For the text-containing cell, return its midpoint in (X, Y) coordinate format. 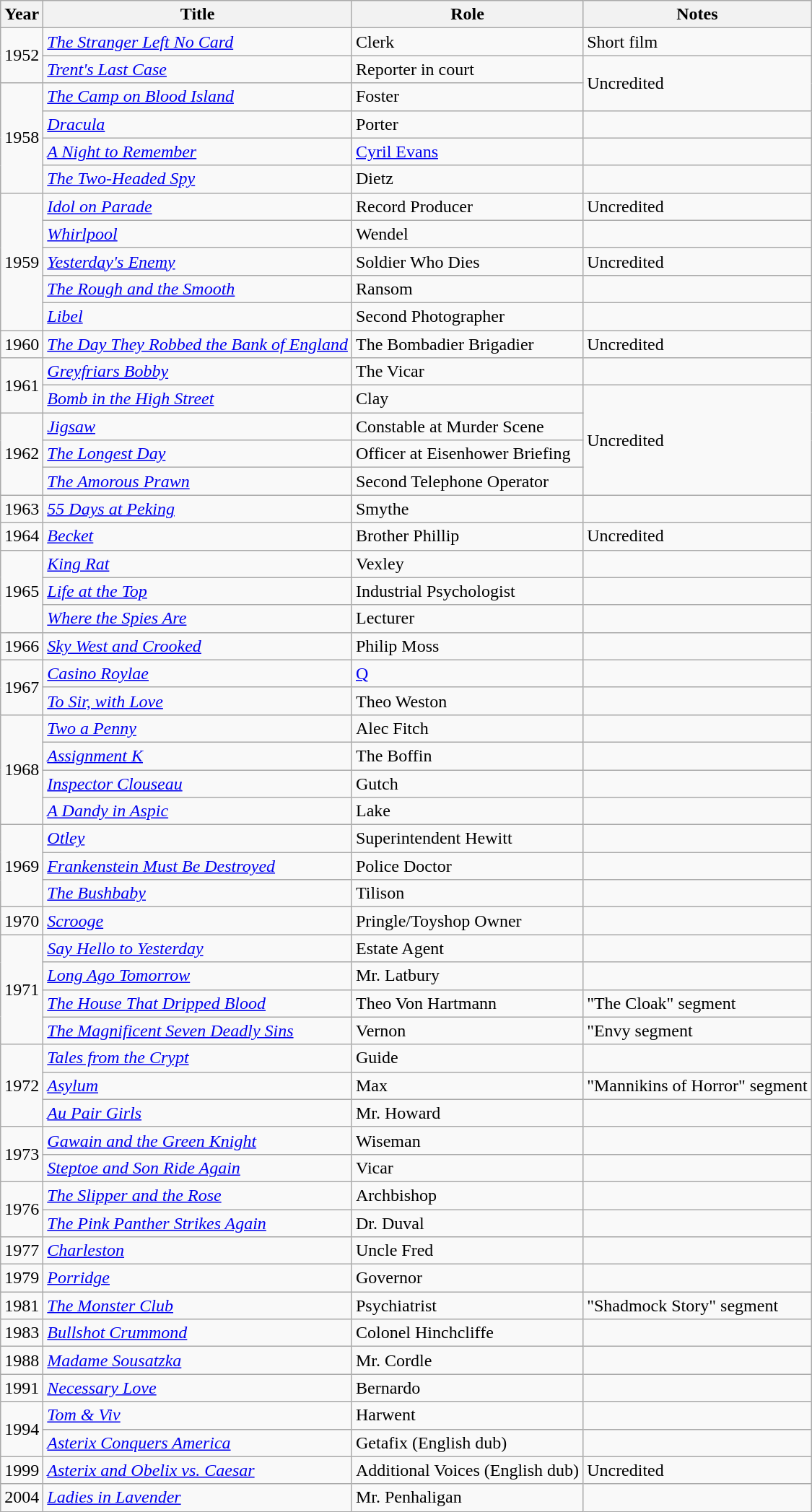
1958 (22, 138)
The Stranger Left No Card (198, 42)
Theo Weston (467, 701)
Mr. Latbury (467, 976)
Scrooge (198, 921)
Soldier Who Dies (467, 261)
Gutch (467, 783)
2004 (22, 1498)
Clay (467, 399)
Guide (467, 1058)
Short film (697, 42)
1972 (22, 1085)
Q (467, 673)
Bullshot Crummond (198, 1333)
1968 (22, 769)
55 Days at Peking (198, 509)
The Amorous Prawn (198, 481)
Archbishop (467, 1195)
Clerk (467, 42)
1959 (22, 261)
Libel (198, 316)
"The Cloak" segment (697, 1003)
Mr. Howard (467, 1113)
Steptoe and Son Ride Again (198, 1168)
Long Ago Tomorrow (198, 976)
Where the Spies Are (198, 619)
1983 (22, 1333)
Madame Sousatzka (198, 1360)
Second Photographer (467, 316)
Tilison (467, 893)
Wendel (467, 234)
Philip Moss (467, 646)
1965 (22, 591)
The Magnificent Seven Deadly Sins (198, 1031)
The House That Dripped Blood (198, 1003)
Frankenstein Must Be Destroyed (198, 866)
Constable at Murder Scene (467, 427)
Vicar (467, 1168)
1969 (22, 866)
1967 (22, 687)
1962 (22, 454)
Casino Roylae (198, 673)
Vernon (467, 1031)
"Mannikins of Horror" segment (697, 1085)
Bomb in the High Street (198, 399)
Jigsaw (198, 427)
1961 (22, 385)
1988 (22, 1360)
Officer at Eisenhower Briefing (467, 454)
1963 (22, 509)
1981 (22, 1306)
Mr. Cordle (467, 1360)
Idol on Parade (198, 206)
Two a Penny (198, 728)
Charleston (198, 1251)
1999 (22, 1470)
King Rat (198, 564)
1973 (22, 1154)
The Two-Headed Spy (198, 179)
Gawain and the Green Knight (198, 1140)
Cyril Evans (467, 152)
The Vicar (467, 372)
The Day They Robbed the Bank of England (198, 344)
Theo Von Hartmann (467, 1003)
Necessary Love (198, 1388)
Sky West and Crooked (198, 646)
Asterix Conquers America (198, 1443)
1952 (22, 56)
Asterix and Obelix vs. Caesar (198, 1470)
Colonel Hinchcliffe (467, 1333)
Harwent (467, 1415)
1979 (22, 1278)
The Bushbaby (198, 893)
The Boffin (467, 756)
The Longest Day (198, 454)
"Shadmock Story" segment (697, 1306)
The Rough and the Smooth (198, 289)
Inspector Clouseau (198, 783)
A Dandy in Aspic (198, 811)
The Camp on Blood Island (198, 97)
The Slipper and the Rose (198, 1195)
Max (467, 1085)
Dietz (467, 179)
Lecturer (467, 619)
Assignment K (198, 756)
Life at the Top (198, 591)
Estate Agent (467, 948)
Uncle Fred (467, 1251)
Porter (467, 124)
1960 (22, 344)
Vexley (467, 564)
Otley (198, 839)
Becket (198, 536)
Dr. Duval (467, 1223)
Reporter in court (467, 69)
Wiseman (467, 1140)
Record Producer (467, 206)
Trent's Last Case (198, 69)
Asylum (198, 1085)
Industrial Psychologist (467, 591)
Role (467, 14)
Alec Fitch (467, 728)
Police Doctor (467, 866)
To Sir, with Love (198, 701)
Yesterday's Enemy (198, 261)
1964 (22, 536)
1970 (22, 921)
Smythe (467, 509)
Lake (467, 811)
Say Hello to Yesterday (198, 948)
The Pink Panther Strikes Again (198, 1223)
Second Telephone Operator (467, 481)
"Envy segment (697, 1031)
Getafix (English dub) (467, 1443)
Pringle/Toyshop Owner (467, 921)
Mr. Penhaligan (467, 1498)
1977 (22, 1251)
Ransom (467, 289)
Additional Voices (English dub) (467, 1470)
1971 (22, 989)
1966 (22, 646)
1994 (22, 1429)
Ladies in Lavender (198, 1498)
Title (198, 14)
Tom & Viv (198, 1415)
Tales from the Crypt (198, 1058)
A Night to Remember (198, 152)
Greyfriars Bobby (198, 372)
Notes (697, 14)
Porridge (198, 1278)
1991 (22, 1388)
Dracula (198, 124)
Year (22, 14)
Au Pair Girls (198, 1113)
The Monster Club (198, 1306)
The Bombadier Brigadier (467, 344)
Whirlpool (198, 234)
Governor (467, 1278)
Bernardo (467, 1388)
Psychiatrist (467, 1306)
Foster (467, 97)
Superintendent Hewitt (467, 839)
1976 (22, 1209)
Brother Phillip (467, 536)
